Determine the (x, y) coordinate at the center of the cell enclosing the given text.  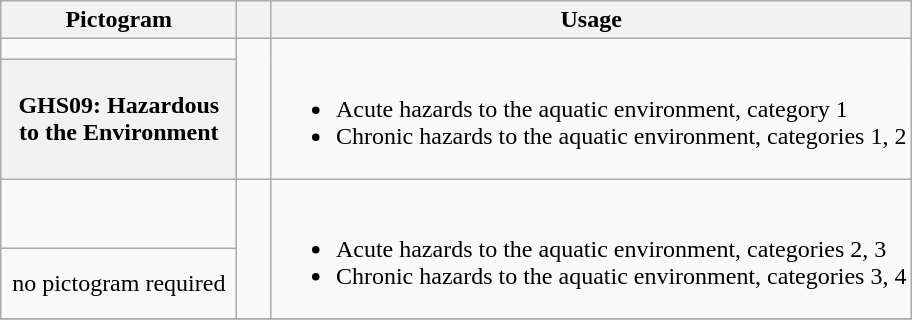
GHS09: Hazardous to the Environment (119, 119)
Acute hazards to the aquatic environment, categories 2, 3Chronic hazards to the aquatic environment, categories 3, 4 (591, 249)
Usage (591, 20)
Acute hazards to the aquatic environment, category 1Chronic hazards to the aquatic environment, categories 1, 2 (591, 109)
no pictogram required (119, 284)
Pictogram (119, 20)
